Identify which cell holds the provided text, then report its [X, Y] central coordinate. 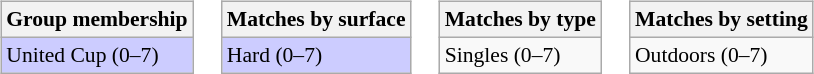
Group membership [96, 20]
United Cup (0–7) [96, 55]
Matches by setting [722, 20]
Matches by surface [316, 20]
Matches by type [520, 20]
Outdoors (0–7) [722, 55]
Singles (0–7) [520, 55]
Hard (0–7) [316, 55]
